Find where the given text appears and provide that cell's center as [x, y] coordinate. 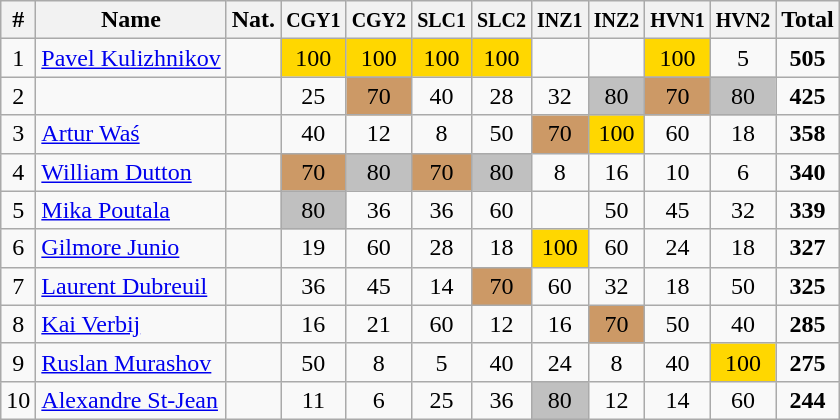
325 [808, 286]
CGY2 [379, 20]
19 [314, 248]
2 [18, 96]
275 [808, 362]
Total [808, 20]
INZ2 [616, 20]
Gilmore Junio [131, 248]
Alexandre St-Jean [131, 400]
7 [18, 286]
1 [18, 58]
244 [808, 400]
INZ1 [560, 20]
HVN1 [678, 20]
William Dutton [131, 172]
Kai Verbij [131, 324]
SLC2 [502, 20]
Pavel Kulizhnikov [131, 58]
Artur Waś [131, 134]
Nat. [253, 20]
3 [18, 134]
327 [808, 248]
Laurent Dubreuil [131, 286]
9 [18, 362]
21 [379, 324]
11 [314, 400]
425 [808, 96]
Ruslan Murashov [131, 362]
SLC1 [442, 20]
# [18, 20]
4 [18, 172]
358 [808, 134]
Name [131, 20]
HVN2 [743, 20]
505 [808, 58]
285 [808, 324]
340 [808, 172]
Mika Poutala [131, 210]
CGY1 [314, 20]
339 [808, 210]
